Scan for the cell matching the given text and deliver its [x, y] coordinate at center. 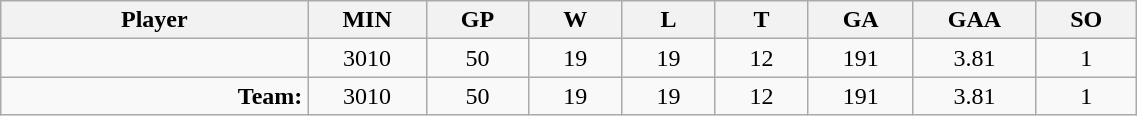
MIN [367, 20]
W [576, 20]
Player [154, 20]
T [762, 20]
GP [477, 20]
Team: [154, 96]
GAA [974, 20]
SO [1086, 20]
GA [860, 20]
L [668, 20]
